Scan for the cell matching the given text and deliver its [X, Y] coordinate at center. 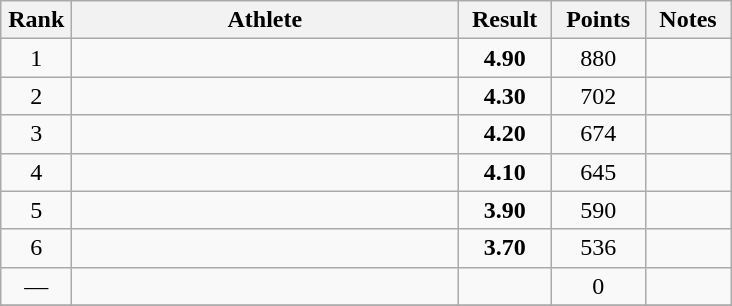
Points [598, 20]
6 [36, 248]
4.90 [505, 58]
Athlete [265, 20]
Notes [688, 20]
2 [36, 96]
536 [598, 248]
645 [598, 172]
0 [598, 286]
— [36, 286]
4.30 [505, 96]
590 [598, 210]
3.90 [505, 210]
Result [505, 20]
674 [598, 134]
702 [598, 96]
5 [36, 210]
880 [598, 58]
3.70 [505, 248]
1 [36, 58]
4 [36, 172]
4.20 [505, 134]
3 [36, 134]
4.10 [505, 172]
Rank [36, 20]
